Find where the given text appears and provide that cell's center as [x, y] coordinate. 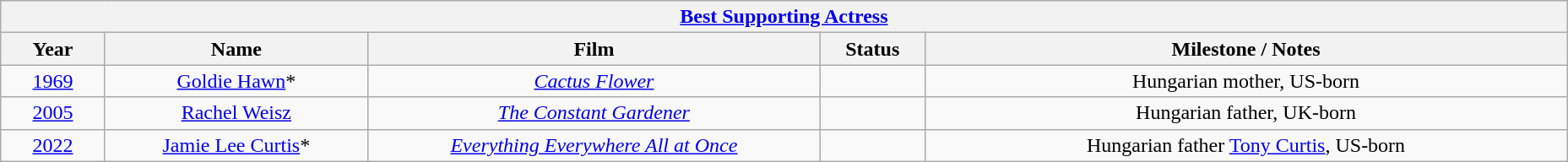
Jamie Lee Curtis* [236, 145]
Status [872, 49]
Name [236, 49]
2022 [53, 145]
Cactus Flower [594, 81]
2005 [53, 113]
Hungarian mother, US-born [1246, 81]
Best Supporting Actress [784, 17]
The Constant Gardener [594, 113]
1969 [53, 81]
Everything Everywhere All at Once [594, 145]
Hungarian father, UK-born [1246, 113]
Milestone / Notes [1246, 49]
Goldie Hawn* [236, 81]
Hungarian father Tony Curtis, US-born [1246, 145]
Film [594, 49]
Year [53, 49]
Rachel Weisz [236, 113]
